Locate the cell with the specified text and output its (X, Y) center coordinate. 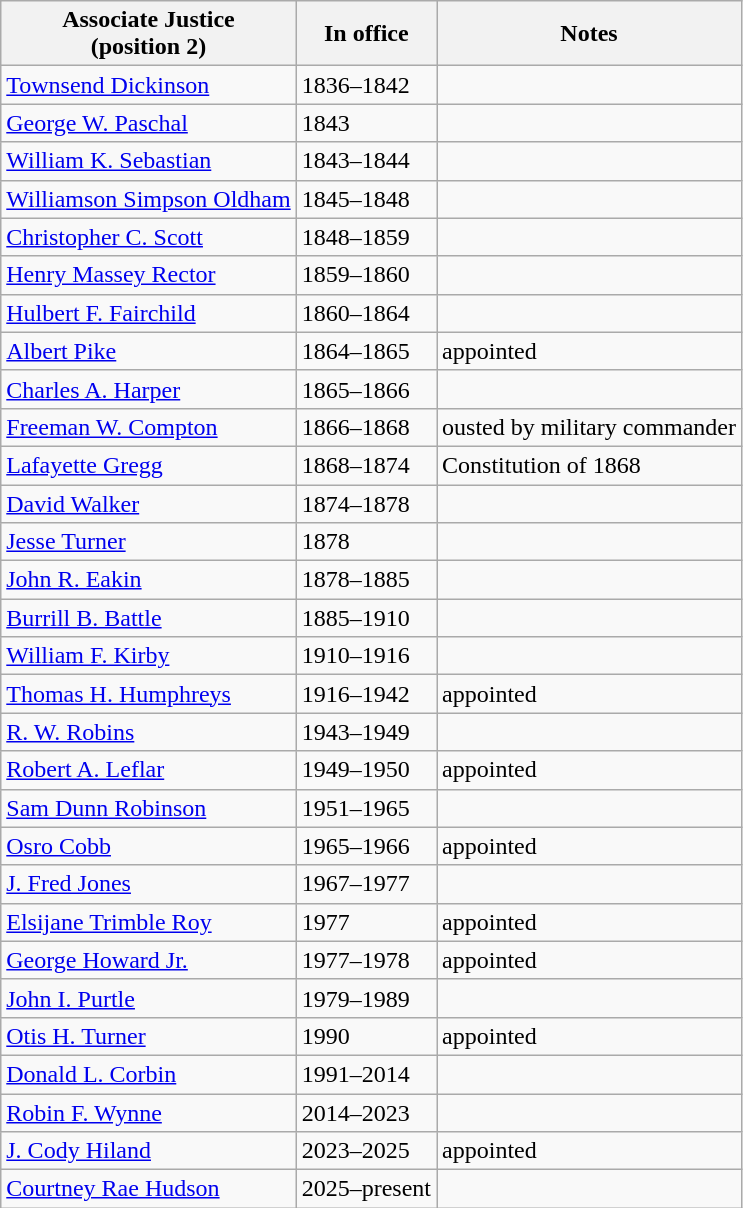
1864–1865 (366, 351)
2025–present (366, 1189)
Elsijane Trimble Roy (148, 922)
George W. Paschal (148, 123)
Charles A. Harper (148, 389)
1979–1989 (366, 998)
1843–1844 (366, 161)
1845–1848 (366, 199)
Robin F. Wynne (148, 1113)
1859–1860 (366, 275)
Constitution of 1868 (590, 465)
Donald L. Corbin (148, 1074)
Hulbert F. Fairchild (148, 313)
J. Cody Hiland (148, 1151)
1916–1942 (366, 694)
Henry Massey Rector (148, 275)
David Walker (148, 503)
Williamson Simpson Oldham (148, 199)
Jesse Turner (148, 542)
1943–1949 (366, 732)
1990 (366, 1036)
1836–1842 (366, 85)
Sam Dunn Robinson (148, 808)
1885–1910 (366, 618)
Lafayette Gregg (148, 465)
George Howard Jr. (148, 960)
1977–1978 (366, 960)
John R. Eakin (148, 580)
1991–2014 (366, 1074)
Townsend Dickinson (148, 85)
Burrill B. Battle (148, 618)
In office (366, 34)
Robert A. Leflar (148, 770)
1843 (366, 123)
1949–1950 (366, 770)
1967–1977 (366, 884)
1848–1859 (366, 237)
1878 (366, 542)
Associate Justice(position 2) (148, 34)
1878–1885 (366, 580)
2023–2025 (366, 1151)
Thomas H. Humphreys (148, 694)
Otis H. Turner (148, 1036)
ousted by military commander (590, 427)
Notes (590, 34)
Christopher C. Scott (148, 237)
2014–2023 (366, 1113)
J. Fred Jones (148, 884)
1977 (366, 922)
John I. Purtle (148, 998)
1874–1878 (366, 503)
1866–1868 (366, 427)
1868–1874 (366, 465)
Courtney Rae Hudson (148, 1189)
1965–1966 (366, 846)
Albert Pike (148, 351)
1910–1916 (366, 656)
William K. Sebastian (148, 161)
Osro Cobb (148, 846)
William F. Kirby (148, 656)
1860–1864 (366, 313)
Freeman W. Compton (148, 427)
1865–1866 (366, 389)
R. W. Robins (148, 732)
1951–1965 (366, 808)
